Identify which cell holds the provided text, then report its (X, Y) central coordinate. 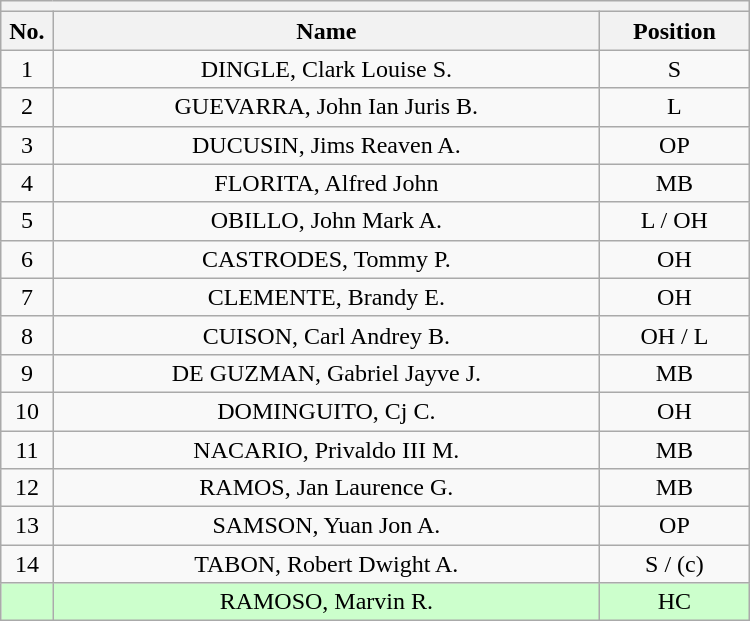
RAMOS, Jan Laurence G. (326, 488)
4 (27, 183)
OBILLO, John Mark A. (326, 221)
Name (326, 31)
RAMOSO, Marvin R. (326, 602)
9 (27, 373)
CUISON, Carl Andrey B. (326, 335)
14 (27, 564)
8 (27, 335)
DINGLE, Clark Louise S. (326, 69)
NACARIO, Privaldo III M. (326, 449)
HC (675, 602)
7 (27, 297)
2 (27, 107)
SAMSON, Yuan Jon A. (326, 526)
CLEMENTE, Brandy E. (326, 297)
3 (27, 145)
DUCUSIN, Jims Reaven A. (326, 145)
DOMINGUITO, Cj C. (326, 411)
OH / L (675, 335)
S / (c) (675, 564)
DE GUZMAN, Gabriel Jayve J. (326, 373)
10 (27, 411)
FLORITA, Alfred John (326, 183)
No. (27, 31)
GUEVARRA, John Ian Juris B. (326, 107)
L (675, 107)
Position (675, 31)
13 (27, 526)
12 (27, 488)
5 (27, 221)
CASTRODES, Tommy P. (326, 259)
11 (27, 449)
L / OH (675, 221)
S (675, 69)
6 (27, 259)
1 (27, 69)
TABON, Robert Dwight A. (326, 564)
